Capture the cell that displays the provided text and extract its [x, y] central coordinate. 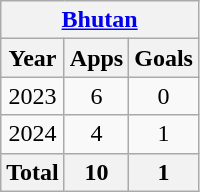
0 [164, 96]
2024 [33, 134]
2023 [33, 96]
Bhutan [100, 20]
10 [96, 172]
6 [96, 96]
Year [33, 58]
Total [33, 172]
4 [96, 134]
Apps [96, 58]
Goals [164, 58]
